Identify which cell holds the provided text, then report its [x, y] central coordinate. 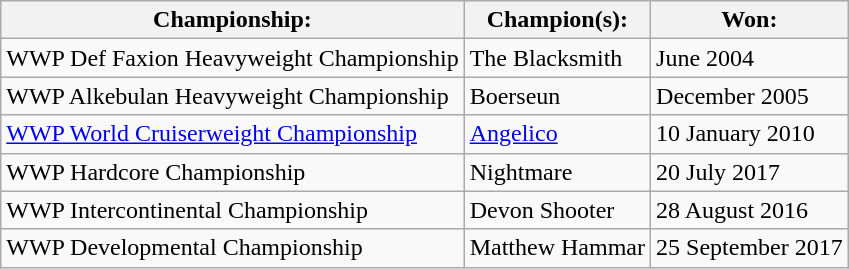
Championship: [232, 20]
Won: [750, 20]
28 August 2016 [750, 210]
Boerseun [557, 96]
June 2004 [750, 58]
WWP Intercontinental Championship [232, 210]
Nightmare [557, 172]
WWP Alkebulan Heavyweight Championship [232, 96]
WWP World Cruiserweight Championship [232, 134]
Champion(s): [557, 20]
WWP Developmental Championship [232, 248]
25 September 2017 [750, 248]
December 2005 [750, 96]
20 July 2017 [750, 172]
Matthew Hammar [557, 248]
The Blacksmith [557, 58]
WWP Def Faxion Heavyweight Championship [232, 58]
Devon Shooter [557, 210]
10 January 2010 [750, 134]
Angelico [557, 134]
WWP Hardcore Championship [232, 172]
